Pinpoint the cell where the given text exists, returning its (X, Y) midpoint coordinate. 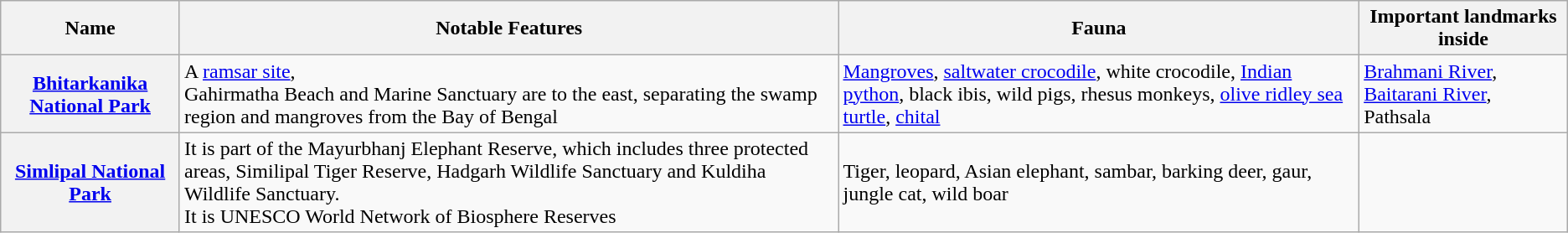
Name (90, 28)
Bhitarkanika National Park (90, 94)
Simlipal National Park (90, 183)
Mangroves, saltwater crocodile, white crocodile, Indian python, black ibis, wild pigs, rhesus monkeys, olive ridley sea turtle, chital (1099, 94)
Fauna (1099, 28)
Notable Features (509, 28)
A ramsar site,Gahirmatha Beach and Marine Sanctuary are to the east, separating the swamp region and mangroves from the Bay of Bengal (509, 94)
Important landmarks inside (1464, 28)
Tiger, leopard, Asian elephant, sambar, barking deer, gaur, jungle cat, wild boar (1099, 183)
Brahmani River, Baitarani River, Pathsala (1464, 94)
